Return (x, y) of the center of cell containing provided text 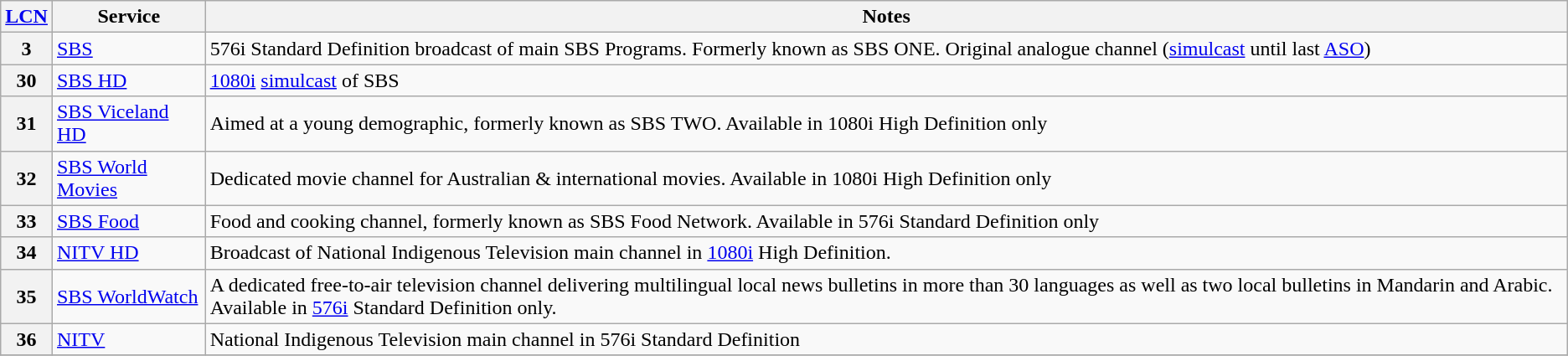
1080i simulcast of SBS (886, 80)
National Indigenous Television main channel in 576i Standard Definition (886, 339)
31 (27, 124)
Notes (886, 17)
NITV HD (129, 253)
SBS (129, 49)
Broadcast of National Indigenous Television main channel in 1080i High Definition. (886, 253)
34 (27, 253)
30 (27, 80)
33 (27, 221)
NITV (129, 339)
SBS Food (129, 221)
SBS Viceland HD (129, 124)
Food and cooking channel, formerly known as SBS Food Network. Available in 576i Standard Definition only (886, 221)
Aimed at a young demographic, formerly known as SBS TWO. Available in 1080i High Definition only (886, 124)
LCN (27, 17)
36 (27, 339)
Dedicated movie channel for Australian & international movies. Available in 1080i High Definition only (886, 178)
SBS WorldWatch (129, 297)
SBS HD (129, 80)
Service (129, 17)
576i Standard Definition broadcast of main SBS Programs. Formerly known as SBS ONE. Original analogue channel (simulcast until last ASO) (886, 49)
32 (27, 178)
SBS World Movies (129, 178)
35 (27, 297)
3 (27, 49)
